Extract the [X, Y] coordinate from the center of the cell holding the provided text.  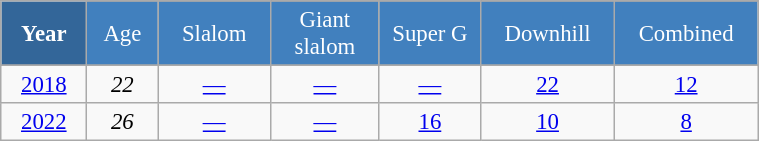
Slalom [214, 34]
Year [44, 34]
16 [430, 122]
Age [122, 34]
2018 [44, 85]
26 [122, 122]
2022 [44, 122]
Super G [430, 34]
10 [547, 122]
12 [686, 85]
Combined [686, 34]
Giantslalom [324, 34]
8 [686, 122]
Downhill [547, 34]
